Output the (x, y) coordinate of the center of the cell containing the given text.  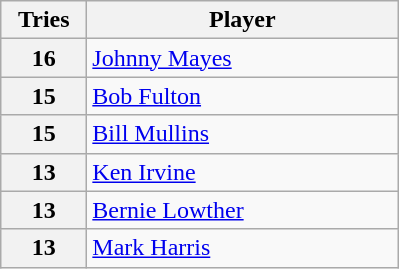
Player (242, 20)
Tries (44, 20)
Ken Irvine (242, 172)
16 (44, 58)
Johnny Mayes (242, 58)
Bernie Lowther (242, 210)
Bill Mullins (242, 134)
Mark Harris (242, 248)
Bob Fulton (242, 96)
